Output the [x, y] coordinate of the center of the cell containing the given text.  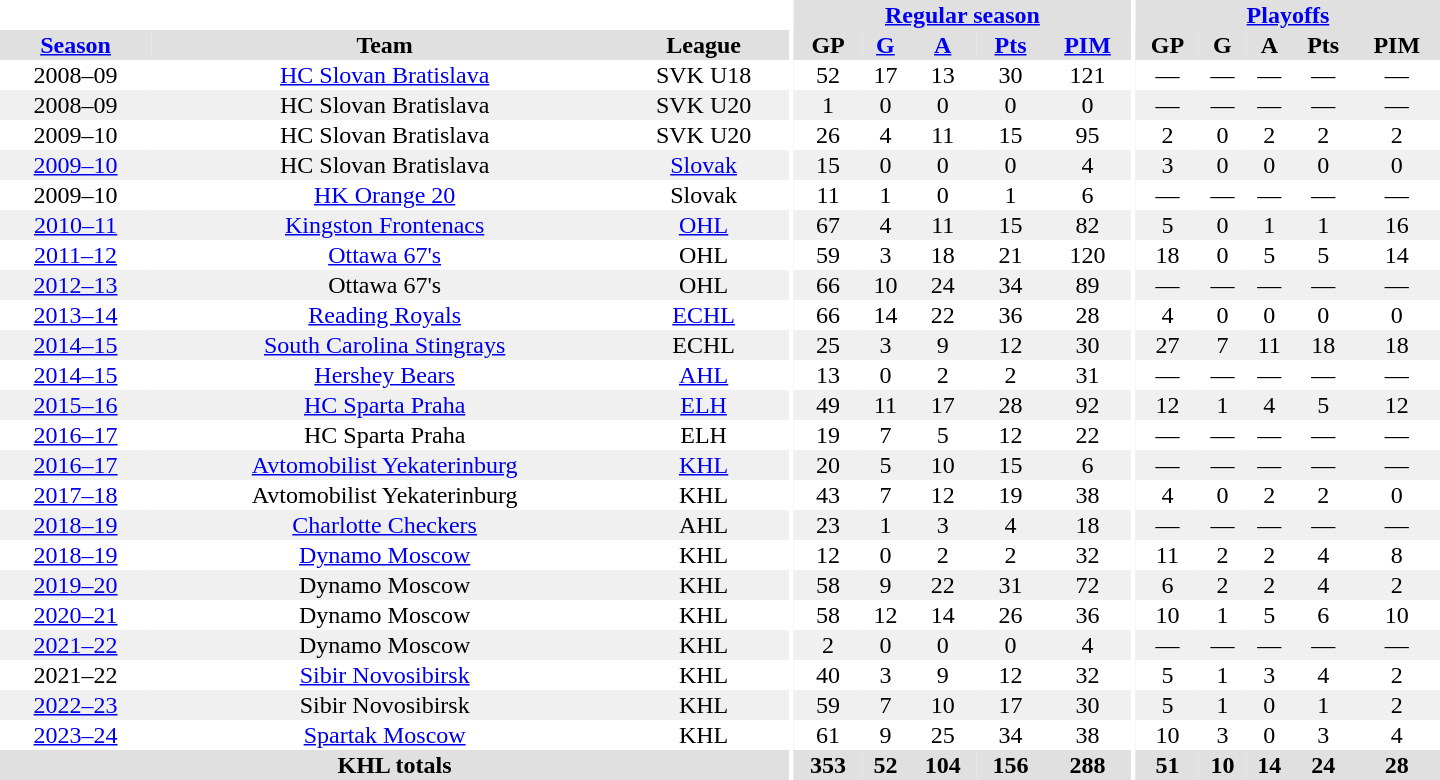
Hershey Bears [384, 375]
2010–11 [76, 225]
20 [828, 465]
South Carolina Stingrays [384, 345]
Reading Royals [384, 315]
Kingston Frontenacs [384, 225]
Playoffs [1288, 15]
95 [1087, 135]
40 [828, 675]
67 [828, 225]
89 [1087, 285]
HK Orange 20 [384, 195]
2017–18 [76, 495]
156 [1011, 765]
Regular season [962, 15]
Season [76, 45]
SVK U18 [704, 75]
2015–16 [76, 405]
72 [1087, 585]
21 [1011, 255]
2011–12 [76, 255]
2013–14 [76, 315]
43 [828, 495]
353 [828, 765]
Charlotte Checkers [384, 525]
120 [1087, 255]
Team [384, 45]
KHL totals [394, 765]
League [704, 45]
121 [1087, 75]
51 [1168, 765]
2022–23 [76, 705]
2020–21 [76, 615]
2023–24 [76, 735]
16 [1397, 225]
288 [1087, 765]
8 [1397, 555]
23 [828, 525]
104 [943, 765]
27 [1168, 345]
2019–20 [76, 585]
61 [828, 735]
82 [1087, 225]
92 [1087, 405]
49 [828, 405]
Spartak Moscow [384, 735]
2012–13 [76, 285]
